For the text-containing cell, return its midpoint in [x, y] coordinate format. 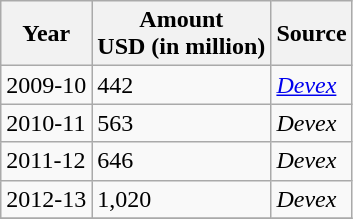
2010-11 [46, 123]
442 [182, 85]
2012-13 [46, 199]
Amount USD (in million) [182, 34]
563 [182, 123]
646 [182, 161]
2011-12 [46, 161]
Source [312, 34]
2009-10 [46, 85]
1,020 [182, 199]
Year [46, 34]
